Pinpoint the cell where the given text exists, returning its [X, Y] midpoint coordinate. 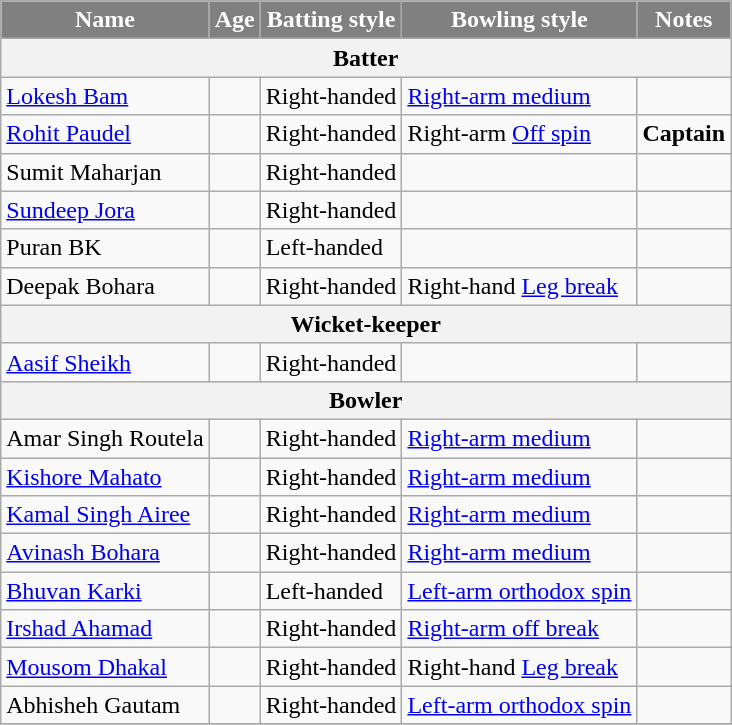
Notes [684, 20]
Aasif Sheikh [105, 362]
Wicket-keeper [366, 324]
Kamal Singh Airee [105, 515]
Right-arm Off spin [520, 134]
Name [105, 20]
Amar Singh Routela [105, 438]
Bowler [366, 400]
Deepak Bohara [105, 286]
Right-arm off break [520, 629]
Lokesh Bam [105, 96]
Irshad Ahamad [105, 629]
Sundeep Jora [105, 210]
Age [234, 20]
Mousom Dhakal [105, 667]
Abhisheh Gautam [105, 705]
Sumit Maharjan [105, 172]
Avinash Bohara [105, 553]
Rohit Paudel [105, 134]
Batting style [331, 20]
Batter [366, 58]
Captain [684, 134]
Bowling style [520, 20]
Kishore Mahato [105, 477]
Bhuvan Karki [105, 591]
Puran BK [105, 248]
